Scan for the cell matching the given text and deliver its (X, Y) coordinate at center. 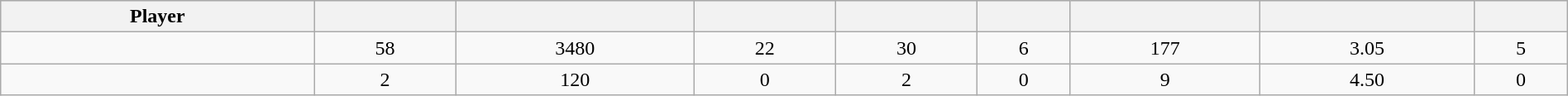
Player (157, 17)
58 (385, 48)
5 (1522, 48)
6 (1024, 48)
3480 (575, 48)
9 (1165, 79)
177 (1165, 48)
120 (575, 79)
30 (906, 48)
22 (764, 48)
4.50 (1368, 79)
3.05 (1368, 48)
